Locate the cell with the specified text and output its (X, Y) center coordinate. 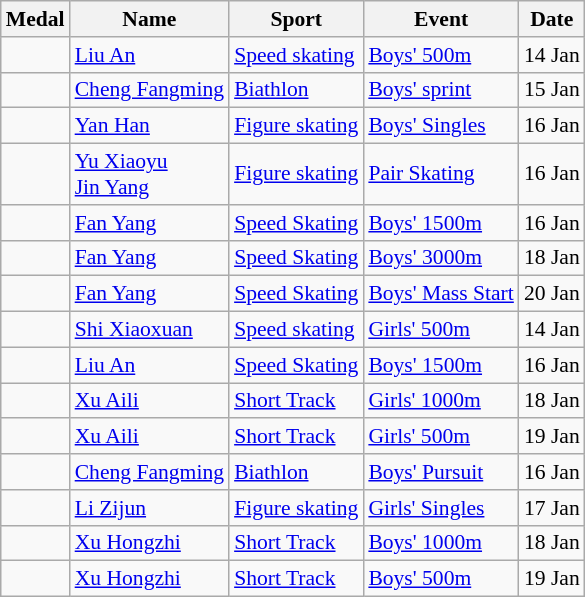
Li Zijun (150, 508)
17 Jan (552, 508)
20 Jan (552, 294)
Yan Han (150, 126)
15 Jan (552, 90)
Medal (36, 19)
Pair Skating (441, 174)
Boys' sprint (441, 90)
Event (441, 19)
Boys' 3000m (441, 258)
Boys' Mass Start (441, 294)
Girls' Singles (441, 508)
Shi Xiaoxuan (150, 330)
Name (150, 19)
Date (552, 19)
Yu XiaoyuJin Yang (150, 174)
Boys' Singles (441, 126)
Sport (296, 19)
Boys' 1000m (441, 543)
Boys' Pursuit (441, 472)
Girls' 1000m (441, 401)
